Locate the cell with the specified text and output its [X, Y] center coordinate. 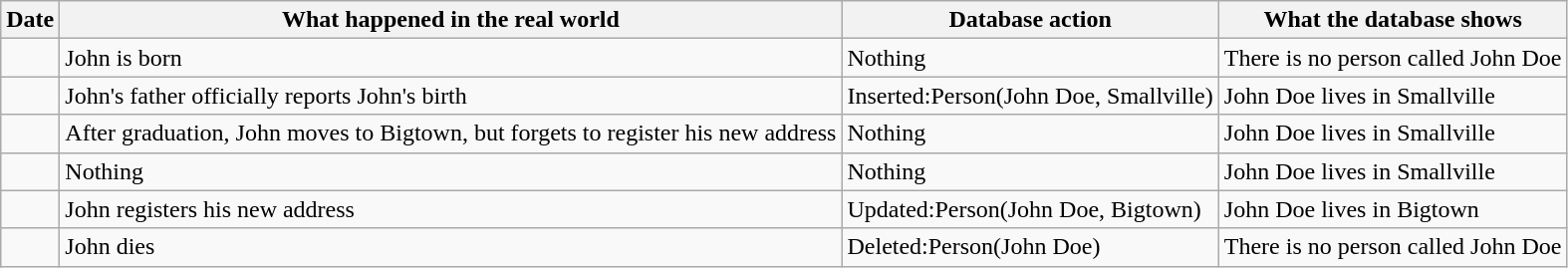
John registers his new address [450, 209]
What the database shows [1393, 20]
What happened in the real world [450, 20]
Deleted:Person(John Doe) [1030, 247]
John Doe lives in Bigtown [1393, 209]
Inserted:Person(John Doe, Smallville) [1030, 96]
After graduation, John moves to Bigtown, but forgets to register his new address [450, 134]
Database action [1030, 20]
John dies [450, 247]
John's father officially reports John's birth [450, 96]
Date [30, 20]
Updated:Person(John Doe, Bigtown) [1030, 209]
John is born [450, 58]
